From the cell containing the given text, extract its center point as (x, y) coordinate. 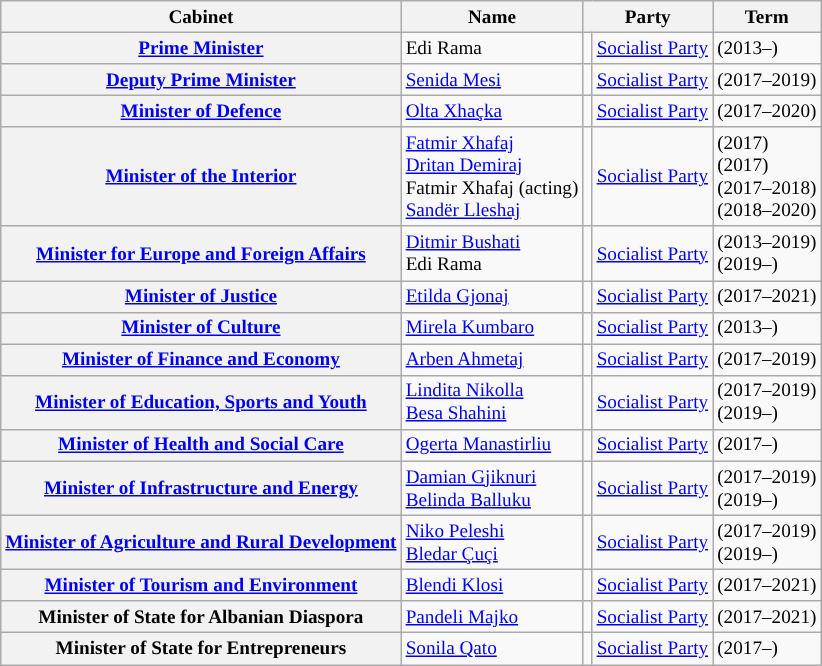
Ogerta Manastirliu (492, 445)
Mirela Kumbaro (492, 328)
Cabinet (201, 17)
Minister of Defence (201, 111)
Olta Xhaçka (492, 111)
(2017–2020) (767, 111)
Blendi Klosi (492, 585)
Damian GjiknuriBelinda Balluku (492, 488)
Minister for Europe and Foreign Affairs (201, 253)
Minister of Culture (201, 328)
Name (492, 17)
Minister of Agriculture and Rural Development (201, 542)
Minister of Infrastructure and Energy (201, 488)
(2017)(2017)(2017–2018)(2018–2020) (767, 176)
Minister of the Interior (201, 176)
Prime Minister (201, 48)
Etilda Gjonaj (492, 296)
Minister of Justice (201, 296)
Lindita NikollaBesa Shahini (492, 402)
Pandeli Majko (492, 617)
Sonila Qato (492, 649)
Minister of Tourism and Environment (201, 585)
Minister of Finance and Economy (201, 360)
Ditmir BushatiEdi Rama (492, 253)
Senida Mesi (492, 80)
Minister of State for Albanian Diaspora (201, 617)
Edi Rama (492, 48)
Minister of State for Entrepreneurs (201, 649)
Fatmir XhafajDritan DemirajFatmir Xhafaj (acting)Sandër Lleshaj (492, 176)
(2013–2019)(2019–) (767, 253)
Arben Ahmetaj (492, 360)
Deputy Prime Minister (201, 80)
Niko PeleshiBledar Çuçi (492, 542)
Party (648, 17)
Term (767, 17)
Minister of Health and Social Care (201, 445)
Minister of Education, Sports and Youth (201, 402)
